Locate the cell with the specified text and output its (x, y) center coordinate. 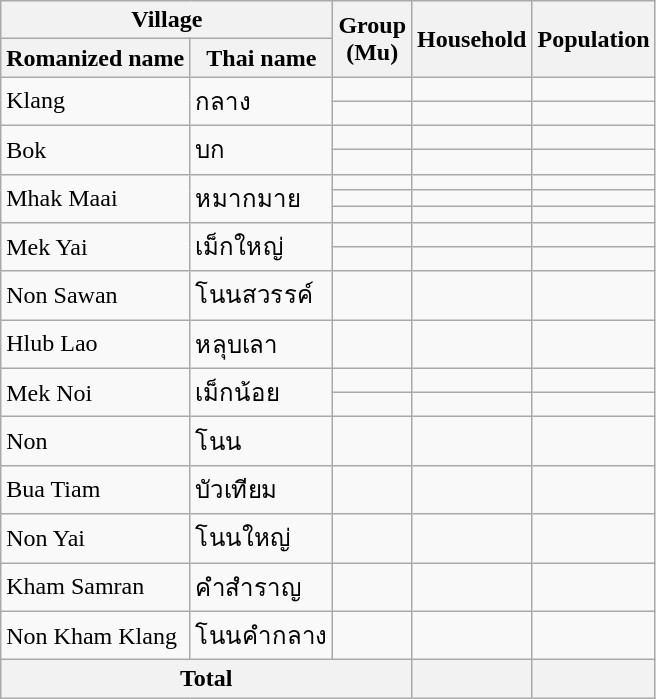
Non Yai (96, 538)
Non Sawan (96, 296)
เม็กใหญ่ (262, 248)
โนน (262, 442)
Group(Mu) (372, 39)
Village (167, 20)
Total (206, 679)
โนนสวรรค์ (262, 296)
โนนคำกลาง (262, 636)
กลาง (262, 102)
หลุบเลา (262, 344)
Thai name (262, 58)
Household (472, 39)
Romanized name (96, 58)
หมากมาย (262, 198)
Population (594, 39)
Non (96, 442)
Bua Tiam (96, 490)
บก (262, 150)
โนนใหญ่ (262, 538)
Mek Noi (96, 392)
Non Kham Klang (96, 636)
Kham Samran (96, 586)
คำสำราญ (262, 586)
บัวเทียม (262, 490)
Klang (96, 102)
Mhak Maai (96, 198)
Bok (96, 150)
Mek Yai (96, 248)
Hlub Lao (96, 344)
เม็กน้อย (262, 392)
